From the cell containing the given text, extract its center point as (x, y) coordinate. 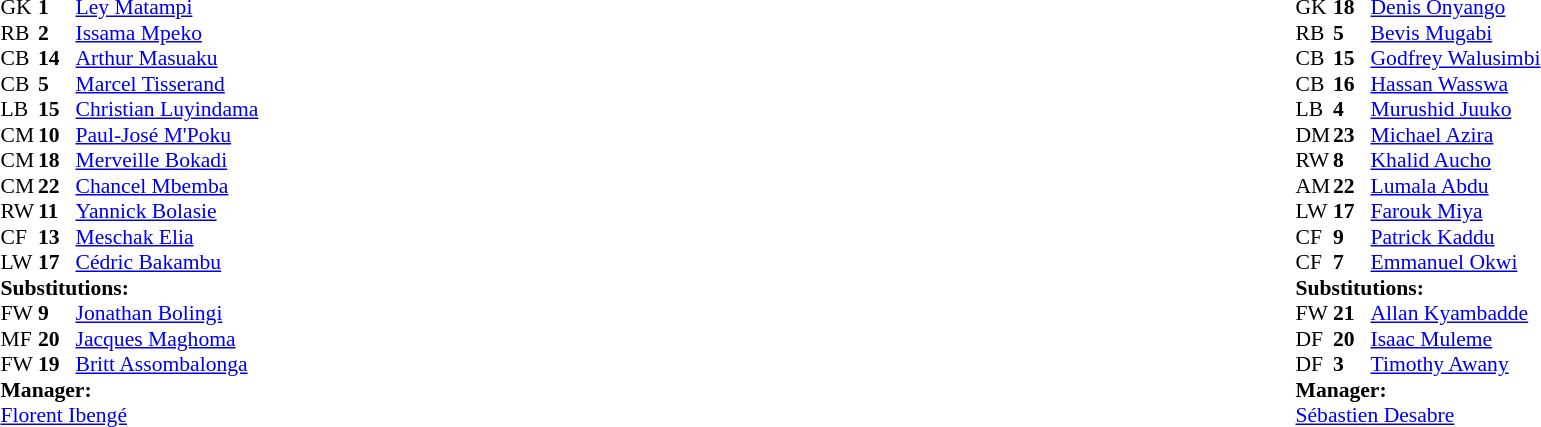
Meschak Elia (168, 237)
Arthur Masuaku (168, 59)
16 (1352, 84)
Christian Luyindama (168, 109)
18 (57, 161)
23 (1352, 135)
Cédric Bakambu (168, 263)
Marcel Tisserand (168, 84)
14 (57, 59)
Michael Azira (1456, 135)
Paul-José M'Poku (168, 135)
Jacques Maghoma (168, 339)
Godfrey Walusimbi (1456, 59)
Isaac Muleme (1456, 339)
Patrick Kaddu (1456, 237)
4 (1352, 109)
Farouk Miya (1456, 211)
Bevis Mugabi (1456, 33)
Jonathan Bolingi (168, 313)
AM (1315, 186)
Yannick Bolasie (168, 211)
Hassan Wasswa (1456, 84)
Murushid Juuko (1456, 109)
Khalid Aucho (1456, 161)
11 (57, 211)
Timothy Awany (1456, 365)
Britt Assombalonga (168, 365)
Merveille Bokadi (168, 161)
19 (57, 365)
Issama Mpeko (168, 33)
Lumala Abdu (1456, 186)
Chancel Mbemba (168, 186)
Allan Kyambadde (1456, 313)
10 (57, 135)
3 (1352, 365)
DM (1315, 135)
2 (57, 33)
8 (1352, 161)
13 (57, 237)
21 (1352, 313)
MF (19, 339)
7 (1352, 263)
Emmanuel Okwi (1456, 263)
